Extract the [x, y] coordinate from the center of the cell holding the provided text.  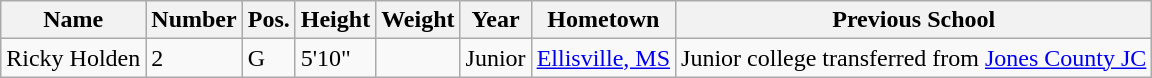
G [268, 58]
Junior college transferred from Jones County JC [914, 58]
Number [194, 20]
Junior [496, 58]
Previous School [914, 20]
Ellisville, MS [603, 58]
Hometown [603, 20]
Pos. [268, 20]
Ricky Holden [74, 58]
Name [74, 20]
Year [496, 20]
2 [194, 58]
Weight [418, 20]
Height [335, 20]
5'10" [335, 58]
